Find where the given text appears and provide that cell's center as [x, y] coordinate. 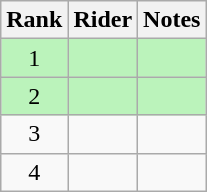
Rank [34, 20]
4 [34, 172]
Rider [103, 20]
2 [34, 96]
1 [34, 58]
3 [34, 134]
Notes [172, 20]
